Output the (x, y) coordinate of the center of the cell containing the given text.  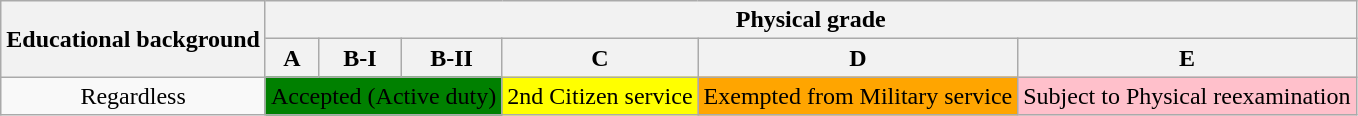
Educational background (134, 39)
Exempted from Military service (858, 96)
2nd Citizen service (600, 96)
Regardless (134, 96)
C (600, 58)
B-I (360, 58)
B-II (451, 58)
Physical grade (810, 20)
D (858, 58)
Accepted (Active duty) (383, 96)
E (1187, 58)
Subject to Physical reexamination (1187, 96)
A (292, 58)
